Capture the cell that displays the provided text and extract its [x, y] central coordinate. 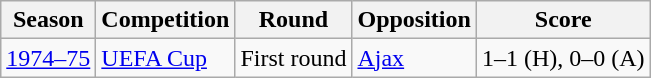
1–1 (H), 0–0 (A) [563, 58]
Competition [166, 20]
1974–75 [48, 58]
First round [294, 58]
Round [294, 20]
UEFA Cup [166, 58]
Season [48, 20]
Opposition [414, 20]
Ajax [414, 58]
Score [563, 20]
